Find where the given text appears and provide that cell's center as [X, Y] coordinate. 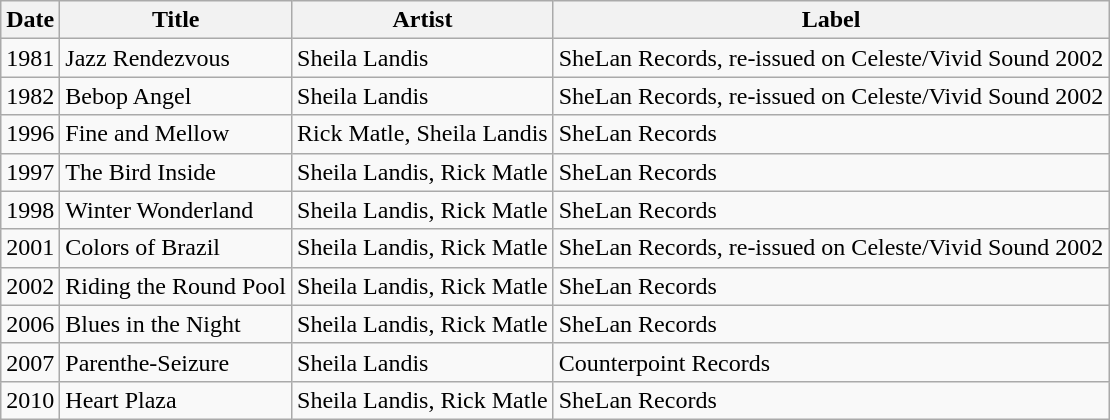
Bebop Angel [176, 96]
Colors of Brazil [176, 248]
Counterpoint Records [831, 362]
Title [176, 20]
Riding the Round Pool [176, 286]
Winter Wonderland [176, 210]
1996 [30, 134]
1998 [30, 210]
2007 [30, 362]
Date [30, 20]
2006 [30, 324]
1982 [30, 96]
Label [831, 20]
The Bird Inside [176, 172]
Parenthe-Seizure [176, 362]
Jazz Rendezvous [176, 58]
Blues in the Night [176, 324]
2001 [30, 248]
Heart Plaza [176, 400]
2010 [30, 400]
2002 [30, 286]
Artist [423, 20]
Rick Matle, Sheila Landis [423, 134]
1997 [30, 172]
1981 [30, 58]
Fine and Mellow [176, 134]
